Extract the [x, y] coordinate from the center of the cell holding the provided text.  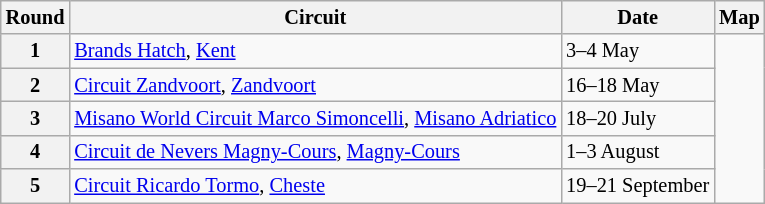
18–20 July [638, 118]
19–21 September [638, 186]
2 [36, 85]
Circuit [315, 17]
16–18 May [638, 85]
Brands Hatch, Kent [315, 51]
Round [36, 17]
Circuit Zandvoort, Zandvoort [315, 85]
1–3 August [638, 152]
Map [739, 17]
Date [638, 17]
Misano World Circuit Marco Simoncelli, Misano Adriatico [315, 118]
4 [36, 152]
3–4 May [638, 51]
5 [36, 186]
Circuit de Nevers Magny-Cours, Magny-Cours [315, 152]
1 [36, 51]
Circuit Ricardo Tormo, Cheste [315, 186]
3 [36, 118]
